For the text-containing cell, return its midpoint in (x, y) coordinate format. 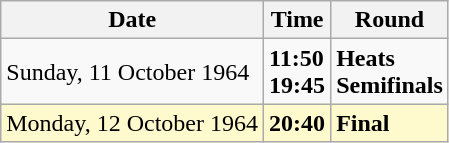
Sunday, 11 October 1964 (132, 72)
Date (132, 20)
20:40 (298, 123)
11:5019:45 (298, 72)
Monday, 12 October 1964 (132, 123)
Round (390, 20)
Time (298, 20)
Final (390, 123)
HeatsSemifinals (390, 72)
